Scan for the cell matching the given text and deliver its (X, Y) coordinate at center. 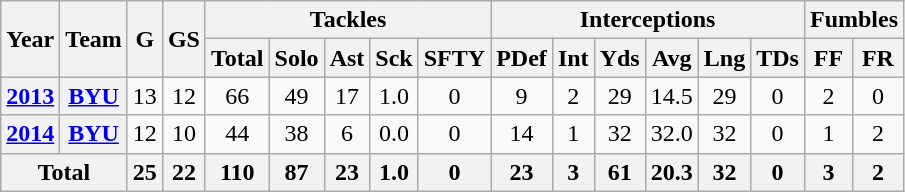
Sck (394, 58)
17 (347, 96)
Tackles (348, 20)
87 (296, 172)
Team (94, 39)
G (144, 39)
110 (237, 172)
49 (296, 96)
38 (296, 134)
Avg (672, 58)
14.5 (672, 96)
25 (144, 172)
Ast (347, 58)
Int (573, 58)
61 (620, 172)
0.0 (394, 134)
14 (522, 134)
44 (237, 134)
32.0 (672, 134)
Interceptions (648, 20)
6 (347, 134)
Yds (620, 58)
Lng (724, 58)
FR (878, 58)
10 (184, 134)
Fumbles (854, 20)
2014 (30, 134)
PDef (522, 58)
FF (828, 58)
SFTY (454, 58)
Solo (296, 58)
9 (522, 96)
66 (237, 96)
13 (144, 96)
TDs (778, 58)
2013 (30, 96)
20.3 (672, 172)
22 (184, 172)
Year (30, 39)
GS (184, 39)
